Search for the cell housing the specified text and yield its [x, y] center coordinate. 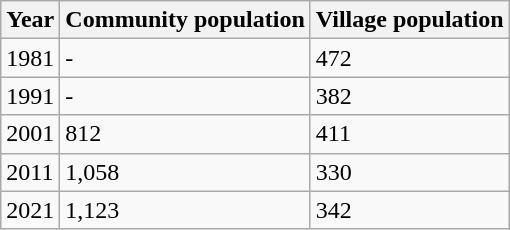
2011 [30, 172]
330 [410, 172]
Year [30, 20]
Village population [410, 20]
812 [185, 134]
382 [410, 96]
342 [410, 210]
1981 [30, 58]
1991 [30, 96]
2001 [30, 134]
1,058 [185, 172]
1,123 [185, 210]
411 [410, 134]
2021 [30, 210]
472 [410, 58]
Community population [185, 20]
